Extract the (x, y) coordinate from the center of the cell holding the provided text.  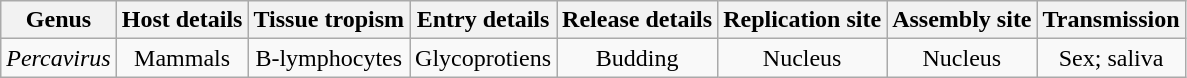
Percavirus (58, 58)
Replication site (802, 20)
B-lymphocytes (329, 58)
Release details (638, 20)
Sex; saliva (1111, 58)
Tissue tropism (329, 20)
Glycoprotiens (484, 58)
Host details (182, 20)
Entry details (484, 20)
Budding (638, 58)
Transmission (1111, 20)
Assembly site (962, 20)
Mammals (182, 58)
Genus (58, 20)
